Return the [x, y] coordinate for the center point of the cell that contains the specified text.  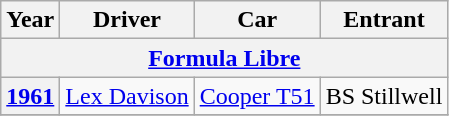
1961 [30, 96]
Driver [127, 20]
Entrant [384, 20]
Car [257, 20]
Cooper T51 [257, 96]
Lex Davison [127, 96]
Year [30, 20]
Formula Libre [224, 58]
BS Stillwell [384, 96]
